Capture the cell that displays the provided text and extract its (x, y) central coordinate. 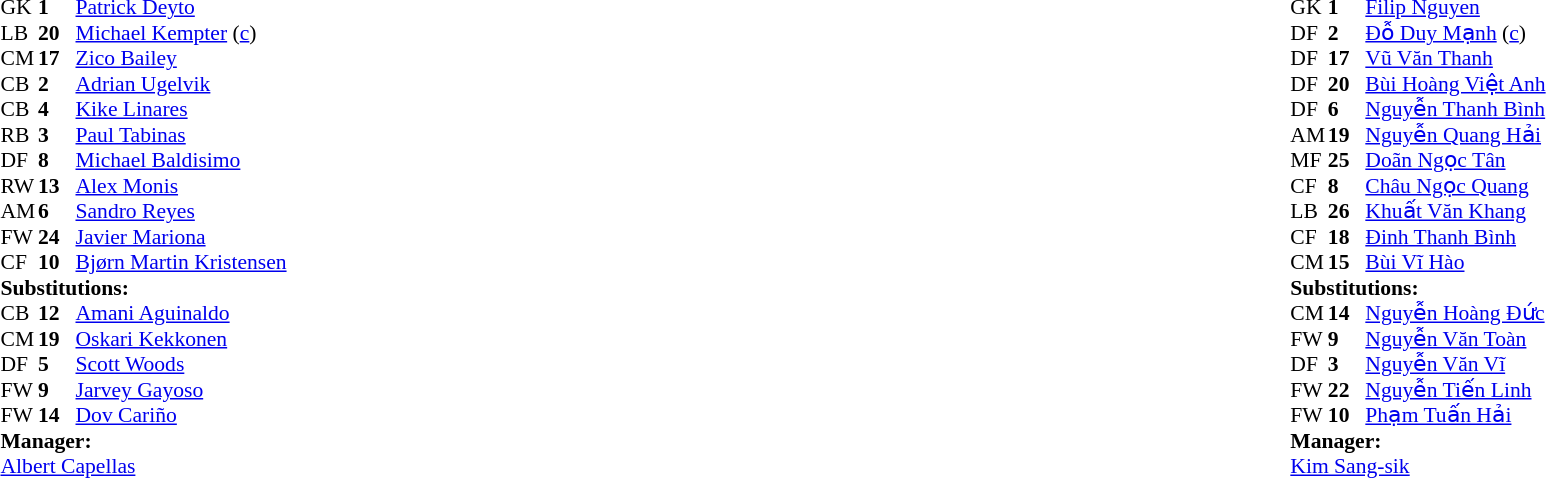
12 (57, 313)
Đỗ Duy Mạnh (c) (1455, 33)
Alex Monis (182, 186)
Doãn Ngọc Tân (1455, 161)
Phạm Tuấn Hải (1455, 415)
Nguyễn Hoàng Đức (1455, 313)
Nguyễn Quang Hải (1455, 135)
Paul Tabinas (182, 135)
Zico Bailey (182, 59)
Javier Mariona (182, 237)
Nguyễn Văn Toàn (1455, 339)
RW (19, 186)
24 (57, 237)
MF (1309, 161)
Amani Aguinaldo (182, 313)
13 (57, 186)
Châu Ngọc Quang (1455, 186)
4 (57, 109)
25 (1347, 161)
Scott Woods (182, 365)
RB (19, 135)
Adrian Ugelvik (182, 84)
Nguyễn Văn Vĩ (1455, 365)
Bùi Hoàng Việt Anh (1455, 84)
18 (1347, 237)
Vũ Văn Thanh (1455, 59)
Nguyễn Thanh Bình (1455, 109)
Bjørn Martin Kristensen (182, 263)
Michael Kempter (c) (182, 33)
Nguyễn Tiến Linh (1455, 390)
Jarvey Gayoso (182, 390)
Kike Linares (182, 109)
Đinh Thanh Bình (1455, 237)
26 (1347, 211)
Sandro Reyes (182, 211)
22 (1347, 390)
15 (1347, 263)
Bùi Vĩ Hào (1455, 263)
Oskari Kekkonen (182, 339)
Michael Baldisimo (182, 161)
5 (57, 365)
Khuất Văn Khang (1455, 211)
Dov Cariño (182, 415)
